Provide the (X, Y) coordinate of the cell's center where the given text is located.  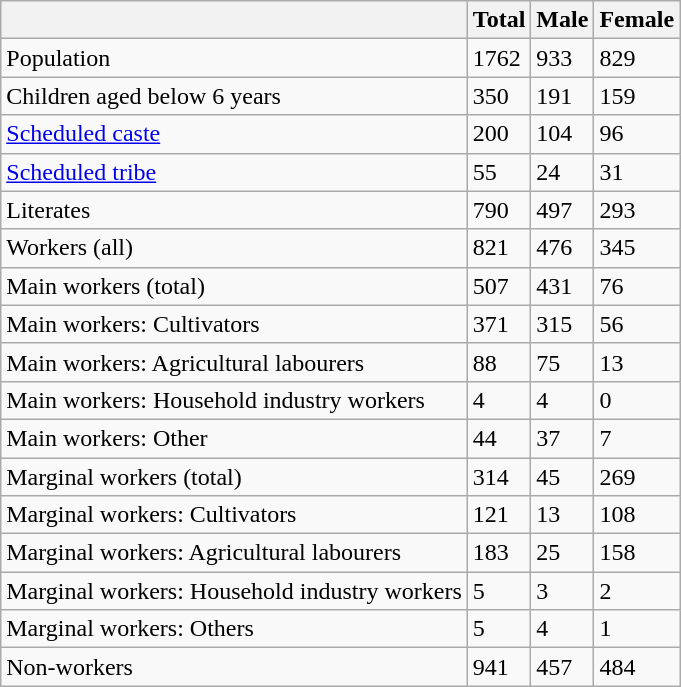
Marginal workers: Agricultural labourers (234, 553)
Main workers: Cultivators (234, 324)
431 (562, 286)
Scheduled caste (234, 134)
Marginal workers: Others (234, 629)
Literates (234, 210)
Scheduled tribe (234, 172)
76 (637, 286)
Main workers: Agricultural labourers (234, 362)
507 (499, 286)
7 (637, 438)
55 (499, 172)
183 (499, 553)
790 (499, 210)
108 (637, 515)
3 (562, 591)
Marginal workers: Household industry workers (234, 591)
96 (637, 134)
24 (562, 172)
Main workers: Household industry workers (234, 400)
31 (637, 172)
45 (562, 477)
44 (499, 438)
Main workers (total) (234, 286)
2 (637, 591)
497 (562, 210)
Male (562, 20)
75 (562, 362)
933 (562, 58)
941 (499, 667)
25 (562, 553)
1762 (499, 58)
56 (637, 324)
200 (499, 134)
1 (637, 629)
121 (499, 515)
457 (562, 667)
Marginal workers (total) (234, 477)
Population (234, 58)
315 (562, 324)
159 (637, 96)
829 (637, 58)
484 (637, 667)
293 (637, 210)
821 (499, 248)
0 (637, 400)
Total (499, 20)
350 (499, 96)
371 (499, 324)
269 (637, 477)
476 (562, 248)
158 (637, 553)
104 (562, 134)
Children aged below 6 years (234, 96)
314 (499, 477)
345 (637, 248)
Non-workers (234, 667)
88 (499, 362)
191 (562, 96)
Female (637, 20)
Workers (all) (234, 248)
37 (562, 438)
Marginal workers: Cultivators (234, 515)
Main workers: Other (234, 438)
